Identify which cell holds the provided text, then report its (x, y) central coordinate. 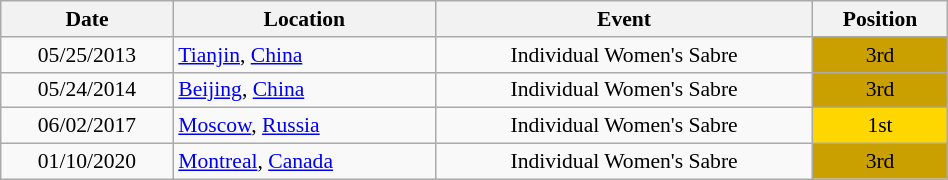
1st (880, 126)
Beijing, China (304, 90)
05/24/2014 (88, 90)
05/25/2013 (88, 55)
Position (880, 19)
01/10/2020 (88, 162)
Moscow, Russia (304, 126)
Event (624, 19)
Tianjin, China (304, 55)
Location (304, 19)
Date (88, 19)
Montreal, Canada (304, 162)
06/02/2017 (88, 126)
